Return the [X, Y] coordinate for the center point of the cell that contains the specified text.  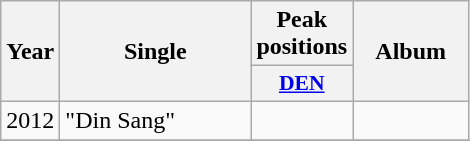
Album [411, 52]
Peak positions [302, 34]
DEN [302, 84]
Year [30, 52]
2012 [30, 120]
"Din Sang" [156, 120]
Single [156, 52]
